For the text-containing cell, return its midpoint in [X, Y] coordinate format. 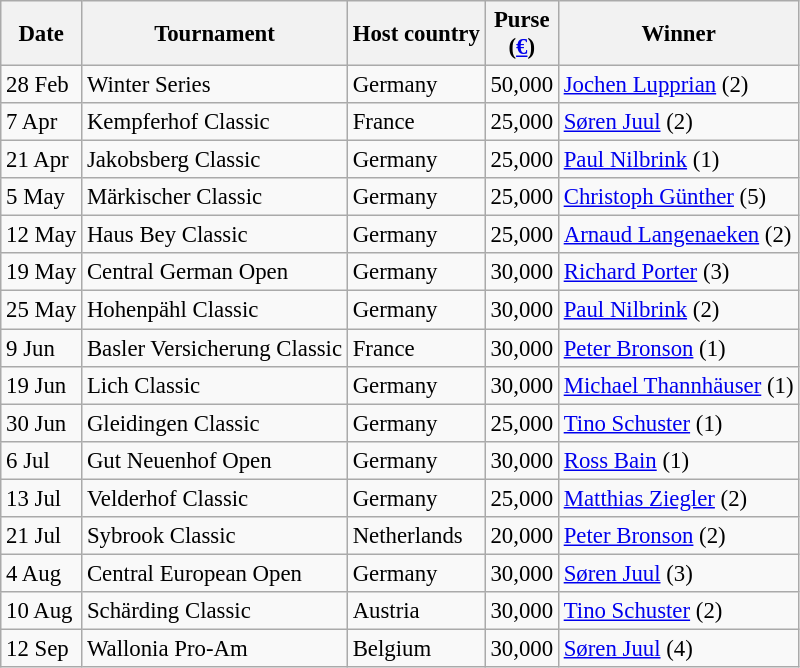
21 Jul [42, 536]
12 Sep [42, 648]
Lich Classic [215, 385]
Richard Porter (3) [678, 273]
50,000 [522, 85]
Paul Nilbrink (2) [678, 310]
Hohenpähl Classic [215, 310]
13 Jul [42, 498]
Haus Bey Classic [215, 235]
Kempferhof Classic [215, 122]
Jakobsberg Classic [215, 160]
Ross Bain (1) [678, 460]
19 May [42, 273]
Host country [416, 34]
Paul Nilbrink (1) [678, 160]
Peter Bronson (1) [678, 348]
Michael Thannhäuser (1) [678, 385]
Tournament [215, 34]
Søren Juul (2) [678, 122]
4 Aug [42, 573]
7 Apr [42, 122]
Christoph Günther (5) [678, 197]
Winner [678, 34]
Velderhof Classic [215, 498]
Søren Juul (3) [678, 573]
6 Jul [42, 460]
Gut Neuenhof Open [215, 460]
Basler Versicherung Classic [215, 348]
Purse(€) [522, 34]
Jochen Lupprian (2) [678, 85]
Matthias Ziegler (2) [678, 498]
25 May [42, 310]
Central German Open [215, 273]
Arnaud Langenaeken (2) [678, 235]
Tino Schuster (1) [678, 423]
Date [42, 34]
Tino Schuster (2) [678, 611]
Netherlands [416, 536]
28 Feb [42, 85]
Austria [416, 611]
12 May [42, 235]
Märkischer Classic [215, 197]
Belgium [416, 648]
Wallonia Pro-Am [215, 648]
30 Jun [42, 423]
20,000 [522, 536]
10 Aug [42, 611]
21 Apr [42, 160]
Winter Series [215, 85]
Sybrook Classic [215, 536]
Central European Open [215, 573]
Schärding Classic [215, 611]
Peter Bronson (2) [678, 536]
Søren Juul (4) [678, 648]
9 Jun [42, 348]
Gleidingen Classic [215, 423]
19 Jun [42, 385]
5 May [42, 197]
